Extract the (x, y) coordinate from the center of the cell holding the provided text.  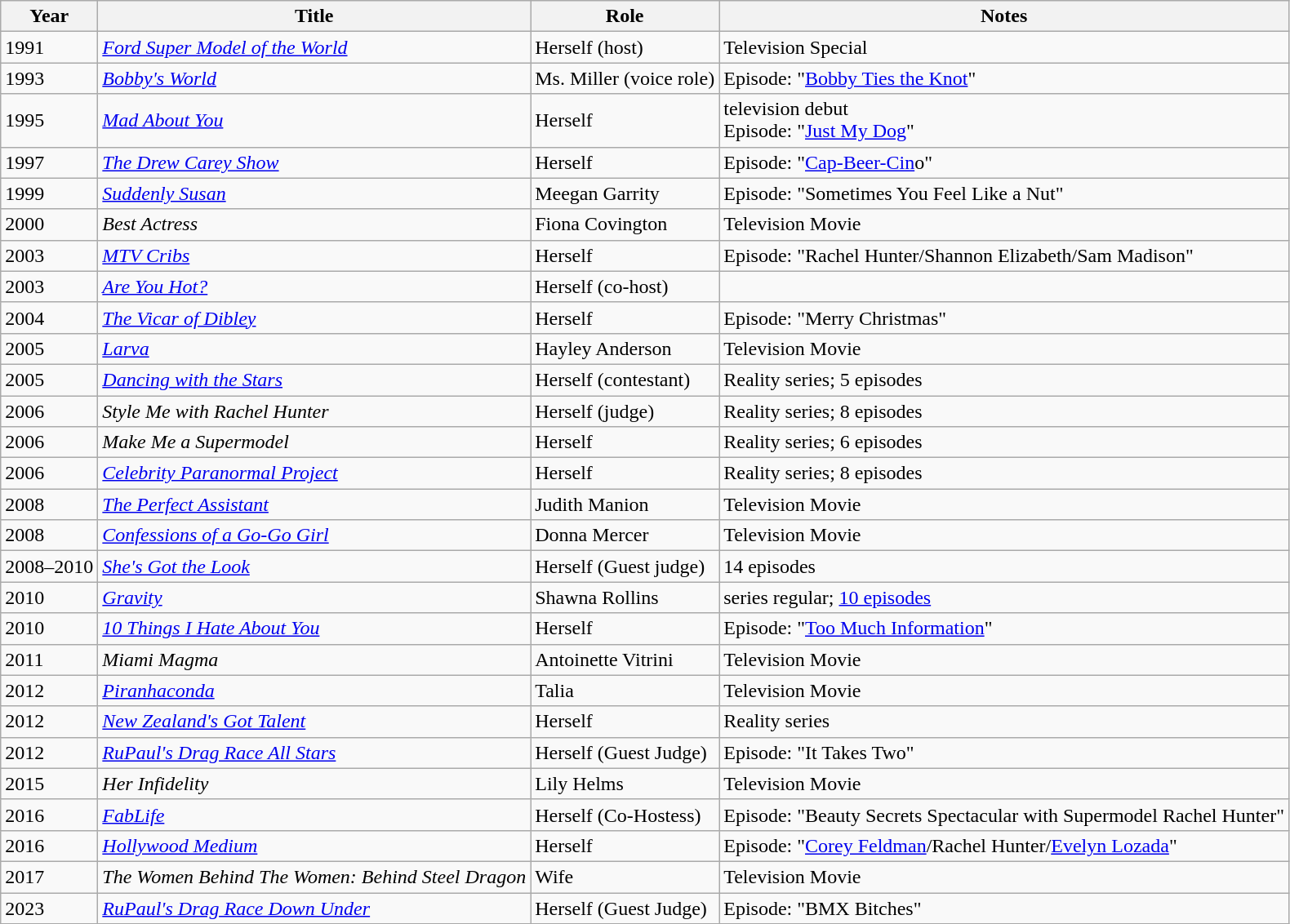
Herself (Co-Hostess) (625, 815)
Herself (host) (625, 47)
2000 (49, 224)
Donna Mercer (625, 535)
Gravity (314, 597)
Herself (Guest judge) (625, 566)
1995 (49, 121)
Mad About You (314, 121)
She's Got the Look (314, 566)
Television Special (1004, 47)
Title (314, 16)
10 Things I Hate About You (314, 629)
Episode: "Sometimes You Feel Like a Nut" (1004, 193)
Piranhaconda (314, 691)
television debutEpisode: "Just My Dog" (1004, 121)
Episode: "Beauty Secrets Spectacular with Supermodel Rachel Hunter" (1004, 815)
Hollywood Medium (314, 846)
Role (625, 16)
Wife (625, 877)
Episode: "It Takes Two" (1004, 753)
Judith Manion (625, 504)
Her Infidelity (314, 784)
1999 (49, 193)
Episode: "Cap-Beer-Cino" (1004, 162)
Miami Magma (314, 660)
14 episodes (1004, 566)
Episode: "Merry Christmas" (1004, 318)
Dancing with the Stars (314, 380)
2015 (49, 784)
RuPaul's Drag Race Down Under (314, 908)
Ms. Miller (voice role) (625, 78)
Reality series; 5 episodes (1004, 380)
MTV Cribs (314, 255)
New Zealand's Got Talent (314, 722)
Larva (314, 349)
The Women Behind The Women: Behind Steel Dragon (314, 877)
Herself (contestant) (625, 380)
Episode: "BMX Bitches" (1004, 908)
Reality series (1004, 722)
Are You Hot? (314, 287)
FabLife (314, 815)
Suddenly Susan (314, 193)
Lily Helms (625, 784)
Hayley Anderson (625, 349)
Meegan Garrity (625, 193)
2017 (49, 877)
Bobby's World (314, 78)
RuPaul's Drag Race All Stars (314, 753)
Reality series; 6 episodes (1004, 442)
Notes (1004, 16)
Fiona Covington (625, 224)
2023 (49, 908)
Ford Super Model of the World (314, 47)
Herself (judge) (625, 411)
Best Actress (314, 224)
1993 (49, 78)
1991 (49, 47)
Episode: "Too Much Information" (1004, 629)
Shawna Rollins (625, 597)
Talia (625, 691)
series regular; 10 episodes (1004, 597)
Celebrity Paranormal Project (314, 473)
Episode: "Bobby Ties the Knot" (1004, 78)
Episode: "Rachel Hunter/Shannon Elizabeth/Sam Madison" (1004, 255)
2011 (49, 660)
2004 (49, 318)
Episode: "Corey Feldman/Rachel Hunter/Evelyn Lozada" (1004, 846)
The Drew Carey Show (314, 162)
The Perfect Assistant (314, 504)
The Vicar of Dibley (314, 318)
1997 (49, 162)
Make Me a Supermodel (314, 442)
Confessions of a Go-Go Girl (314, 535)
2008–2010 (49, 566)
Style Me with Rachel Hunter (314, 411)
Herself (co-host) (625, 287)
Year (49, 16)
Antoinette Vitrini (625, 660)
